Detect which cell encompasses the target text, then output its (X, Y) center coordinate. 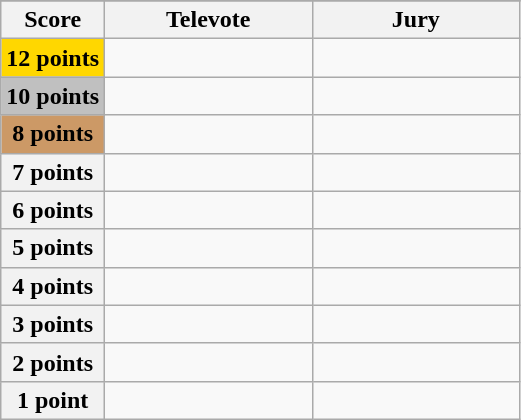
3 points (53, 324)
12 points (53, 58)
8 points (53, 134)
2 points (53, 362)
Score (53, 20)
7 points (53, 172)
Televote (209, 20)
1 point (53, 400)
4 points (53, 286)
6 points (53, 210)
Jury (416, 20)
5 points (53, 248)
10 points (53, 96)
